Provide the (X, Y) coordinate of the cell's center where the given text is located.  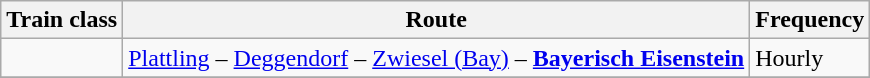
Route (436, 20)
Hourly (810, 58)
Plattling – Deggendorf – Zwiesel (Bay) – Bayerisch Eisenstein (436, 58)
Frequency (810, 20)
Train class (62, 20)
